Return (X, Y) of the center of cell containing provided text 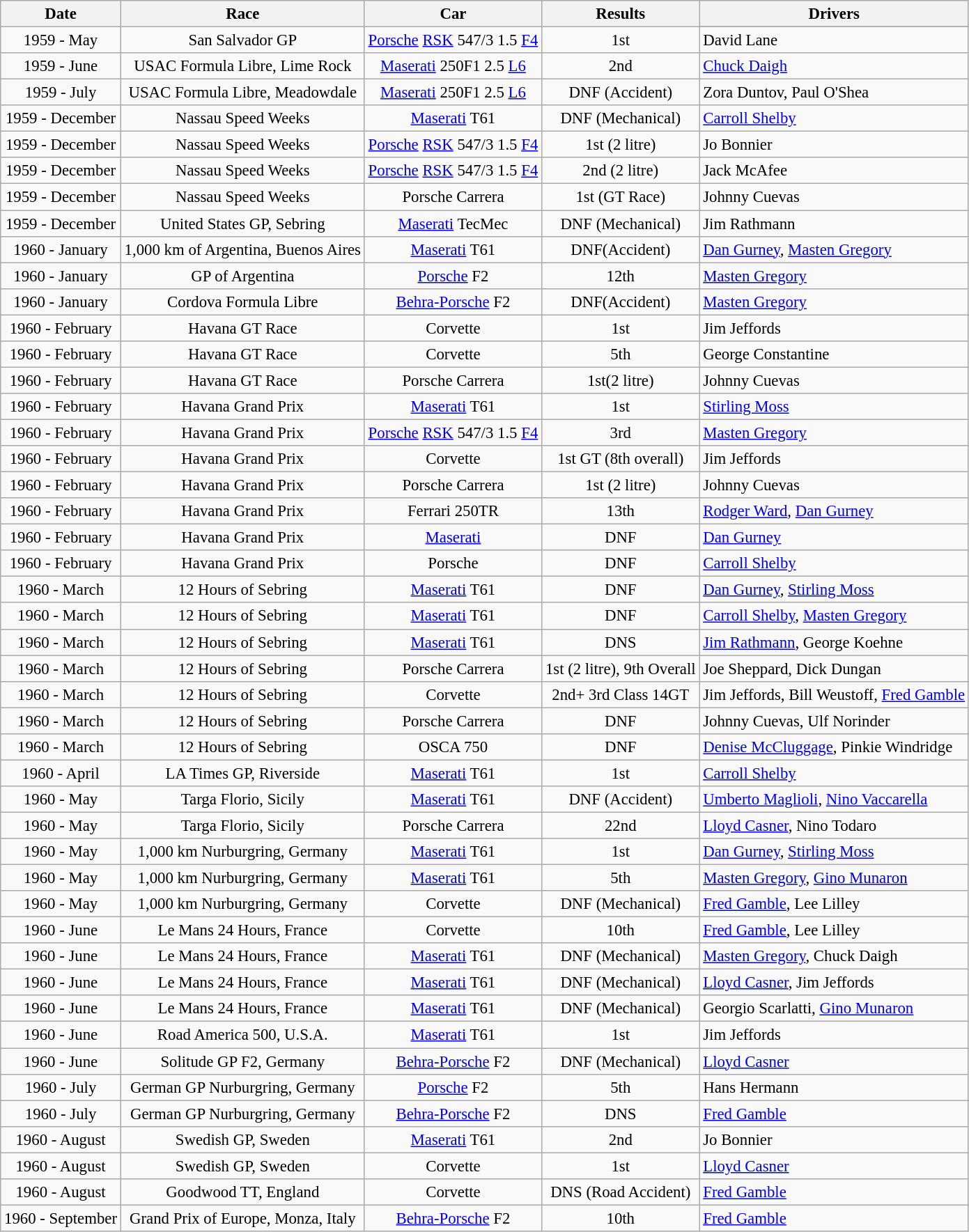
Jack McAfee (835, 171)
1st (2 litre), 9th Overall (621, 669)
Date (61, 14)
United States GP, Sebring (242, 224)
Car (453, 14)
Porsche (453, 563)
Maserati TecMec (453, 224)
Drivers (835, 14)
Masten Gregory, Gino Munaron (835, 878)
USAC Formula Libre, Meadowdale (242, 93)
DNS (Road Accident) (621, 1192)
Lloyd Casner, Nino Todaro (835, 825)
Jim Rathmann, George Koehne (835, 642)
1959 - June (61, 66)
1959 - May (61, 40)
Masten Gregory, Chuck Daigh (835, 956)
1st GT (8th overall) (621, 459)
OSCA 750 (453, 747)
2nd (2 litre) (621, 171)
Lloyd Casner, Jim Jeffords (835, 983)
San Salvador GP (242, 40)
Denise McCluggage, Pinkie Windridge (835, 747)
Stirling Moss (835, 407)
Umberto Maglioli, Nino Vaccarella (835, 800)
Rodger Ward, Dan Gurney (835, 511)
Jim Jeffords, Bill Weustoff, Fred Gamble (835, 694)
Road America 500, U.S.A. (242, 1035)
12th (621, 276)
Chuck Daigh (835, 66)
David Lane (835, 40)
Johnny Cuevas, Ulf Norinder (835, 721)
Georgio Scarlatti, Gino Munaron (835, 1009)
Zora Duntov, Paul O'Shea (835, 93)
Cordova Formula Libre (242, 302)
Goodwood TT, England (242, 1192)
1960 - April (61, 773)
USAC Formula Libre, Lime Rock (242, 66)
1960 - September (61, 1218)
George Constantine (835, 354)
Dan Gurney (835, 538)
1st(2 litre) (621, 380)
Maserati (453, 538)
Ferrari 250TR (453, 511)
22nd (621, 825)
Dan Gurney, Masten Gregory (835, 249)
3rd (621, 432)
2nd+ 3rd Class 14GT (621, 694)
Jim Rathmann (835, 224)
Solitude GP F2, Germany (242, 1061)
LA Times GP, Riverside (242, 773)
Grand Prix of Europe, Monza, Italy (242, 1218)
13th (621, 511)
1st (GT Race) (621, 197)
Results (621, 14)
Hans Hermann (835, 1087)
1959 - July (61, 93)
1,000 km of Argentina, Buenos Aires (242, 249)
Race (242, 14)
Joe Sheppard, Dick Dungan (835, 669)
GP of Argentina (242, 276)
Carroll Shelby, Masten Gregory (835, 616)
